Capture the cell that displays the provided text and extract its [X, Y] central coordinate. 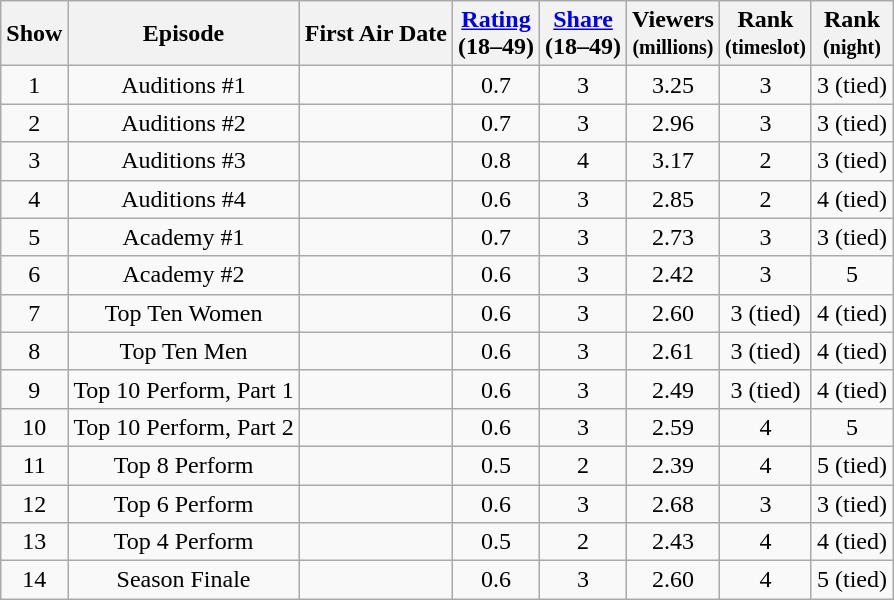
Top 4 Perform [184, 542]
Top 6 Perform [184, 503]
Auditions #3 [184, 161]
Rating(18–49) [496, 34]
Rank(night) [852, 34]
2.59 [674, 427]
Academy #1 [184, 237]
0.8 [496, 161]
2.73 [674, 237]
Top 10 Perform, Part 2 [184, 427]
14 [34, 580]
Top Ten Women [184, 313]
8 [34, 351]
First Air Date [376, 34]
7 [34, 313]
2.85 [674, 199]
Rank(timeslot) [765, 34]
Share(18–49) [584, 34]
2.68 [674, 503]
2.96 [674, 123]
Top Ten Men [184, 351]
12 [34, 503]
2.42 [674, 275]
10 [34, 427]
Auditions #4 [184, 199]
2.39 [674, 465]
6 [34, 275]
Show [34, 34]
11 [34, 465]
9 [34, 389]
Top 8 Perform [184, 465]
Viewers(millions) [674, 34]
Episode [184, 34]
2.49 [674, 389]
1 [34, 85]
Auditions #1 [184, 85]
Auditions #2 [184, 123]
Top 10 Perform, Part 1 [184, 389]
Season Finale [184, 580]
13 [34, 542]
Academy #2 [184, 275]
3.17 [674, 161]
2.61 [674, 351]
3.25 [674, 85]
2.43 [674, 542]
